Identify which cell holds the provided text, then report its [x, y] central coordinate. 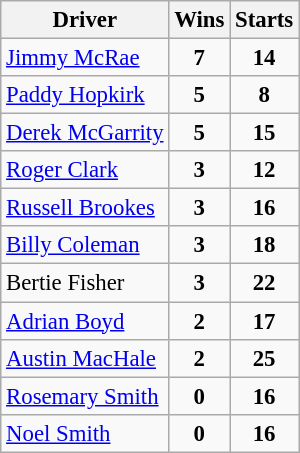
Austin MacHale [85, 358]
15 [264, 133]
Noel Smith [85, 433]
Adrian Boyd [85, 321]
7 [200, 58]
Russell Brookes [85, 208]
14 [264, 58]
Starts [264, 20]
Rosemary Smith [85, 396]
22 [264, 283]
Paddy Hopkirk [85, 95]
Billy Coleman [85, 245]
Wins [200, 20]
Jimmy McRae [85, 58]
17 [264, 321]
Driver [85, 20]
Bertie Fisher [85, 283]
8 [264, 95]
12 [264, 170]
25 [264, 358]
Derek McGarrity [85, 133]
18 [264, 245]
Roger Clark [85, 170]
